Return [x, y] of the center of cell containing provided text 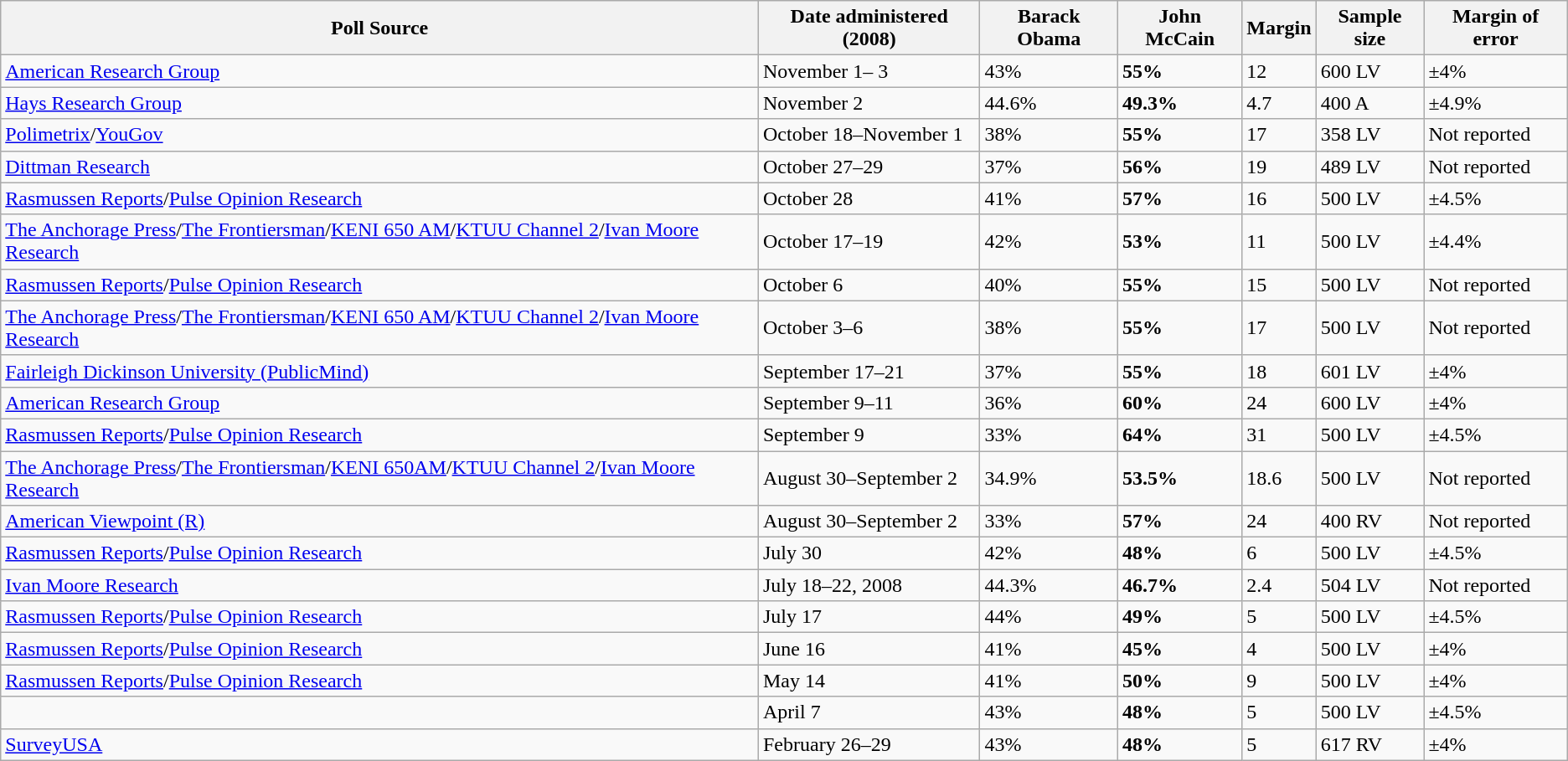
Ivan Moore Research [380, 585]
60% [1180, 403]
SurveyUSA [380, 744]
American Viewpoint (R) [380, 522]
44.6% [1049, 103]
6 [1279, 553]
18.6 [1279, 477]
September 17–21 [869, 371]
49% [1180, 617]
Fairleigh Dickinson University (PublicMind) [380, 371]
617 RV [1370, 744]
53% [1180, 241]
Poll Source [380, 28]
53.5% [1180, 477]
July 18–22, 2008 [869, 585]
44.3% [1049, 585]
Margin [1279, 28]
June 16 [869, 649]
15 [1279, 285]
November 2 [869, 103]
±4.4% [1496, 241]
31 [1279, 434]
56% [1180, 167]
October 18–November 1 [869, 135]
34.9% [1049, 477]
October 3–6 [869, 328]
4 [1279, 649]
Margin of error [1496, 28]
September 9–11 [869, 403]
40% [1049, 285]
Barack Obama [1049, 28]
49.3% [1180, 103]
The Anchorage Press/The Frontiersman/KENI 650AM/KTUU Channel 2/Ivan Moore Research [380, 477]
September 9 [869, 434]
October 28 [869, 198]
±4.9% [1496, 103]
4.7 [1279, 103]
18 [1279, 371]
44% [1049, 617]
400 A [1370, 103]
400 RV [1370, 522]
November 1– 3 [869, 71]
April 7 [869, 712]
2.4 [1279, 585]
9 [1279, 681]
October 27–29 [869, 167]
July 17 [869, 617]
504 LV [1370, 585]
46.7% [1180, 585]
45% [1180, 649]
50% [1180, 681]
489 LV [1370, 167]
February 26–29 [869, 744]
601 LV [1370, 371]
358 LV [1370, 135]
16 [1279, 198]
May 14 [869, 681]
October 6 [869, 285]
July 30 [869, 553]
Dittman Research [380, 167]
11 [1279, 241]
Hays Research Group [380, 103]
64% [1180, 434]
Sample size [1370, 28]
John McCain [1180, 28]
12 [1279, 71]
19 [1279, 167]
36% [1049, 403]
Date administered (2008) [869, 28]
Polimetrix/YouGov [380, 135]
October 17–19 [869, 241]
